Determine the [X, Y] coordinate at the center of the cell enclosing the given text.  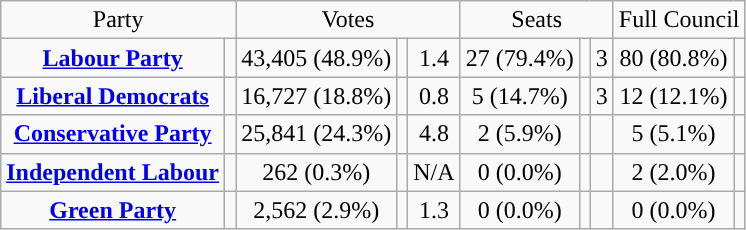
Independent Labour [113, 172]
25,841 (24.3%) [316, 134]
4.8 [434, 134]
16,727 (18.8%) [316, 96]
5 (14.7%) [520, 96]
1.3 [434, 210]
Conservative Party [113, 134]
1.4 [434, 58]
2 (2.0%) [674, 172]
2,562 (2.9%) [316, 210]
Full Council [679, 20]
0.8 [434, 96]
80 (80.8%) [674, 58]
12 (12.1%) [674, 96]
27 (79.4%) [520, 58]
Labour Party [113, 58]
Seats [536, 20]
Party [118, 20]
262 (0.3%) [316, 172]
Liberal Democrats [113, 96]
Green Party [113, 210]
Votes [348, 20]
2 (5.9%) [520, 134]
N/A [434, 172]
43,405 (48.9%) [316, 58]
5 (5.1%) [674, 134]
